Identify which cell holds the provided text, then report its (X, Y) central coordinate. 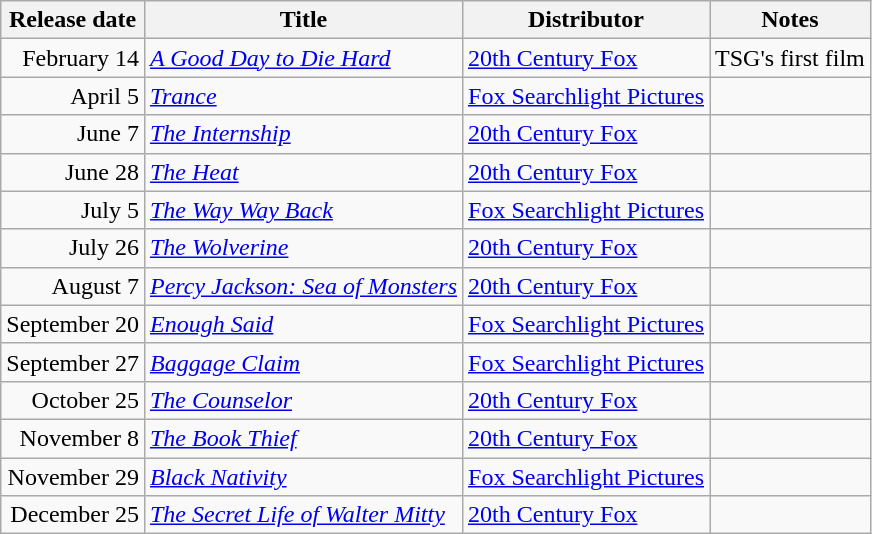
September 20 (73, 324)
The Way Way Back (303, 210)
The Wolverine (303, 248)
October 25 (73, 400)
Title (303, 20)
July 26 (73, 248)
September 27 (73, 362)
November 29 (73, 477)
TSG's first film (790, 58)
Baggage Claim (303, 362)
The Book Thief (303, 438)
November 8 (73, 438)
Percy Jackson: Sea of Monsters (303, 286)
Enough Said (303, 324)
Release date (73, 20)
June 28 (73, 172)
December 25 (73, 515)
June 7 (73, 134)
Distributor (586, 20)
April 5 (73, 96)
The Internship (303, 134)
July 5 (73, 210)
The Heat (303, 172)
Black Nativity (303, 477)
August 7 (73, 286)
Notes (790, 20)
February 14 (73, 58)
A Good Day to Die Hard (303, 58)
The Counselor (303, 400)
Trance (303, 96)
The Secret Life of Walter Mitty (303, 515)
